Provide the [X, Y] coordinate of the cell's center where the given text is located.  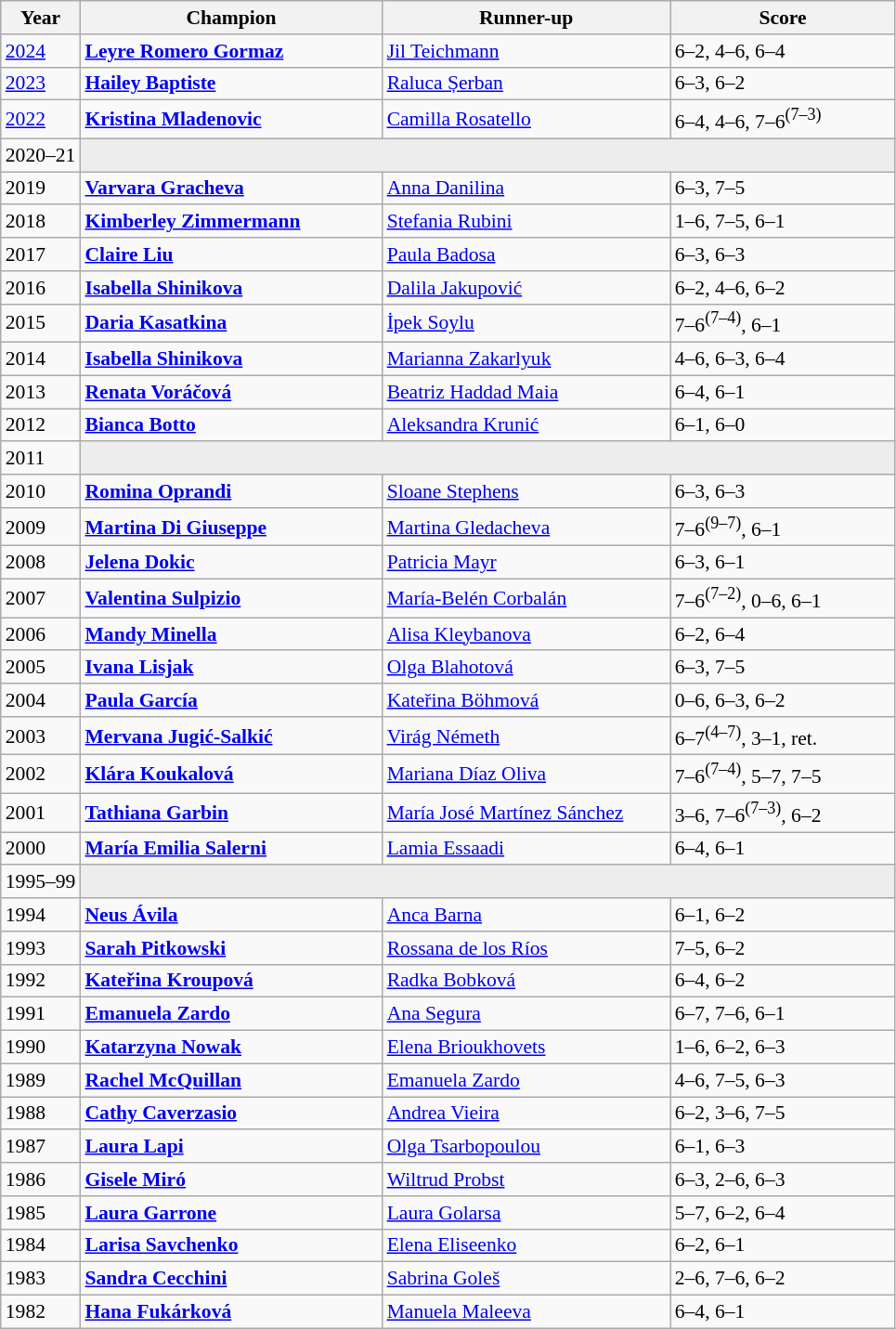
2004 [41, 700]
6–4, 6–2 [784, 982]
2015 [41, 323]
Elena Brioukhovets [526, 1048]
Tathiana Garbin [230, 814]
Laura Golarsa [526, 1213]
2018 [41, 222]
Claire Liu [230, 254]
2012 [41, 425]
6–4, 4–6, 7–6(7–3) [784, 119]
Alisa Kleybanova [526, 634]
Mervana Jugić-Salkić [230, 736]
7–6(7–4), 5–7, 7–5 [784, 775]
Mariana Díaz Oliva [526, 775]
Raluca Șerban [526, 84]
Jil Teichmann [526, 51]
2014 [41, 359]
2000 [41, 849]
0–6, 6–3, 6–2 [784, 700]
1985 [41, 1213]
7–5, 6–2 [784, 948]
Daria Kasatkina [230, 323]
1995–99 [41, 882]
6–2, 6–4 [784, 634]
2016 [41, 288]
2024 [41, 51]
7–6(7–4), 6–1 [784, 323]
2013 [41, 392]
3–6, 7–6(7–3), 6–2 [784, 814]
6–7, 7–6, 6–1 [784, 1014]
Anna Danilina [526, 189]
1–6, 7–5, 6–1 [784, 222]
1989 [41, 1080]
Sabrina Goleš [526, 1279]
2005 [41, 668]
Cathy Caverzasio [230, 1114]
Sarah Pitkowski [230, 948]
Varvara Gracheva [230, 189]
Ivana Lisjak [230, 668]
1988 [41, 1114]
Neus Ávila [230, 915]
Runner-up [526, 18]
1–6, 6–2, 6–3 [784, 1048]
Camilla Rosatello [526, 119]
Hana Fukárková [230, 1312]
2019 [41, 189]
2023 [41, 84]
2001 [41, 814]
Laura Garrone [230, 1213]
Larisa Savchenko [230, 1246]
6–3, 6–1 [784, 563]
Marianna Zakarlyuk [526, 359]
Score [784, 18]
Olga Blahotová [526, 668]
Paula Badosa [526, 254]
6–2, 4–6, 6–2 [784, 288]
María José Martínez Sánchez [526, 814]
1994 [41, 915]
Martina Di Giuseppe [230, 528]
Anca Barna [526, 915]
2006 [41, 634]
Laura Lapi [230, 1147]
Patricia Mayr [526, 563]
Rossana de los Ríos [526, 948]
Stefania Rubini [526, 222]
1990 [41, 1048]
Aleksandra Krunić [526, 425]
6–1, 6–2 [784, 915]
6–3, 2–6, 6–3 [784, 1179]
María Emilia Salerni [230, 849]
Kimberley Zimmermann [230, 222]
Sloane Stephens [526, 491]
1984 [41, 1246]
Kateřina Böhmová [526, 700]
2017 [41, 254]
2008 [41, 563]
Elena Eliseenko [526, 1246]
Olga Tsarbopoulou [526, 1147]
2009 [41, 528]
Beatriz Haddad Maia [526, 392]
Lamia Essaadi [526, 849]
1991 [41, 1014]
Radka Bobková [526, 982]
Klára Koukalová [230, 775]
6–2, 4–6, 6–4 [784, 51]
1986 [41, 1179]
5–7, 6–2, 6–4 [784, 1213]
1983 [41, 1279]
Ana Segura [526, 1014]
María-Belén Corbalán [526, 598]
Leyre Romero Gormaz [230, 51]
6–1, 6–0 [784, 425]
2–6, 7–6, 6–2 [784, 1279]
2002 [41, 775]
4–6, 7–5, 6–3 [784, 1080]
2010 [41, 491]
Virág Németh [526, 736]
7–6(7–2), 0–6, 6–1 [784, 598]
2003 [41, 736]
1987 [41, 1147]
Sandra Cecchini [230, 1279]
7–6(9–7), 6–1 [784, 528]
4–6, 6–3, 6–4 [784, 359]
İpek Soylu [526, 323]
Champion [230, 18]
Katarzyna Nowak [230, 1048]
Romina Oprandi [230, 491]
6–2, 3–6, 7–5 [784, 1114]
2020–21 [41, 155]
Kristina Mladenovic [230, 119]
Martina Gledacheva [526, 528]
2011 [41, 459]
6–2, 6–1 [784, 1246]
Bianca Botto [230, 425]
2022 [41, 119]
6–3, 6–2 [784, 84]
Rachel McQuillan [230, 1080]
6–7(4–7), 3–1, ret. [784, 736]
Gisele Miró [230, 1179]
Wiltrud Probst [526, 1179]
Valentina Sulpizio [230, 598]
6–1, 6–3 [784, 1147]
Dalila Jakupović [526, 288]
Andrea Vieira [526, 1114]
Hailey Baptiste [230, 84]
Mandy Minella [230, 634]
Manuela Maleeva [526, 1312]
Renata Voráčová [230, 392]
1992 [41, 982]
1982 [41, 1312]
2007 [41, 598]
Kateřina Kroupová [230, 982]
Jelena Dokic [230, 563]
Paula García [230, 700]
1993 [41, 948]
Year [41, 18]
